Scan for the cell matching the given text and deliver its (X, Y) coordinate at center. 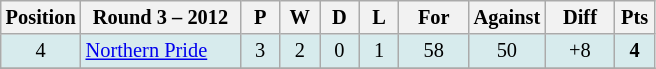
3 (260, 51)
P (260, 17)
Against (508, 17)
0 (340, 51)
D (340, 17)
50 (508, 51)
For (434, 17)
Pts (635, 17)
1 (379, 51)
W (300, 17)
L (379, 17)
58 (434, 51)
+8 (580, 51)
Diff (580, 17)
Position (41, 17)
Round 3 – 2012 (161, 17)
2 (300, 51)
Northern Pride (161, 51)
